Extract the [X, Y] coordinate from the center of the cell holding the provided text.  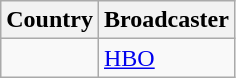
Broadcaster [166, 20]
Country [50, 20]
HBO [166, 58]
